Output the [X, Y] coordinate of the center of the cell containing the given text.  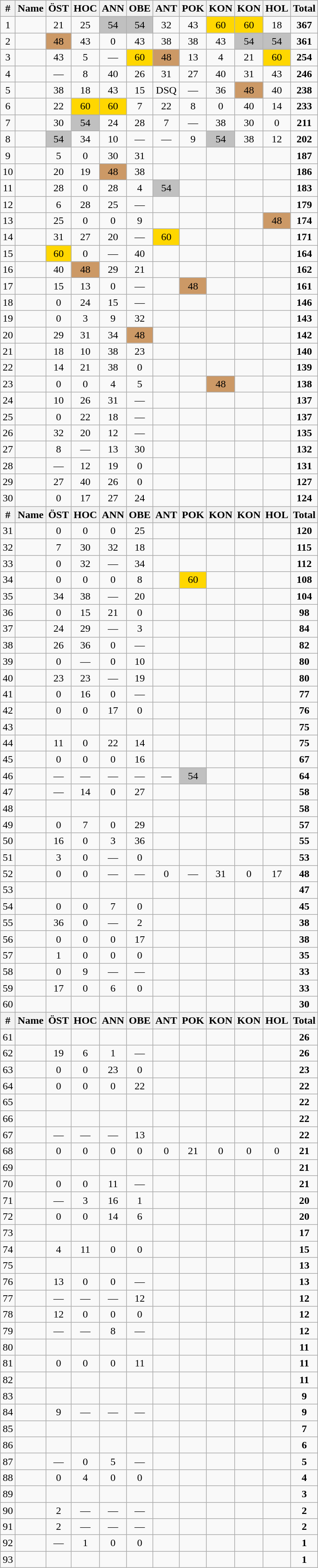
70 [8, 1184]
83 [8, 1396]
135 [304, 433]
186 [304, 172]
71 [8, 1200]
143 [304, 319]
187 [304, 155]
85 [8, 1429]
233 [304, 106]
91 [8, 1527]
104 [304, 596]
73 [8, 1233]
90 [8, 1510]
49 [8, 825]
238 [304, 90]
87 [8, 1461]
202 [304, 139]
211 [304, 123]
98 [304, 612]
68 [8, 1151]
63 [8, 1070]
56 [8, 939]
59 [8, 988]
174 [304, 221]
62 [8, 1053]
81 [8, 1363]
120 [304, 531]
78 [8, 1315]
72 [8, 1216]
46 [8, 776]
37 [8, 629]
131 [304, 465]
132 [304, 449]
140 [304, 351]
65 [8, 1102]
69 [8, 1167]
146 [304, 302]
124 [304, 498]
179 [304, 205]
41 [8, 694]
44 [8, 743]
61 [8, 1037]
92 [8, 1543]
DSQ [167, 90]
79 [8, 1331]
88 [8, 1478]
51 [8, 857]
183 [304, 188]
115 [304, 547]
161 [304, 286]
93 [8, 1559]
50 [8, 841]
86 [8, 1445]
162 [304, 270]
139 [304, 368]
367 [304, 25]
138 [304, 384]
42 [8, 710]
142 [304, 335]
164 [304, 253]
254 [304, 57]
127 [304, 482]
108 [304, 580]
89 [8, 1494]
171 [304, 237]
112 [304, 564]
361 [304, 41]
39 [8, 661]
246 [304, 74]
74 [8, 1249]
52 [8, 874]
66 [8, 1119]
